Scan for the cell matching the given text and deliver its (X, Y) coordinate at center. 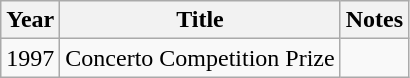
Year (30, 20)
Title (200, 20)
Notes (374, 20)
1997 (30, 58)
Concerto Competition Prize (200, 58)
